Scan for the cell matching the given text and deliver its (x, y) coordinate at center. 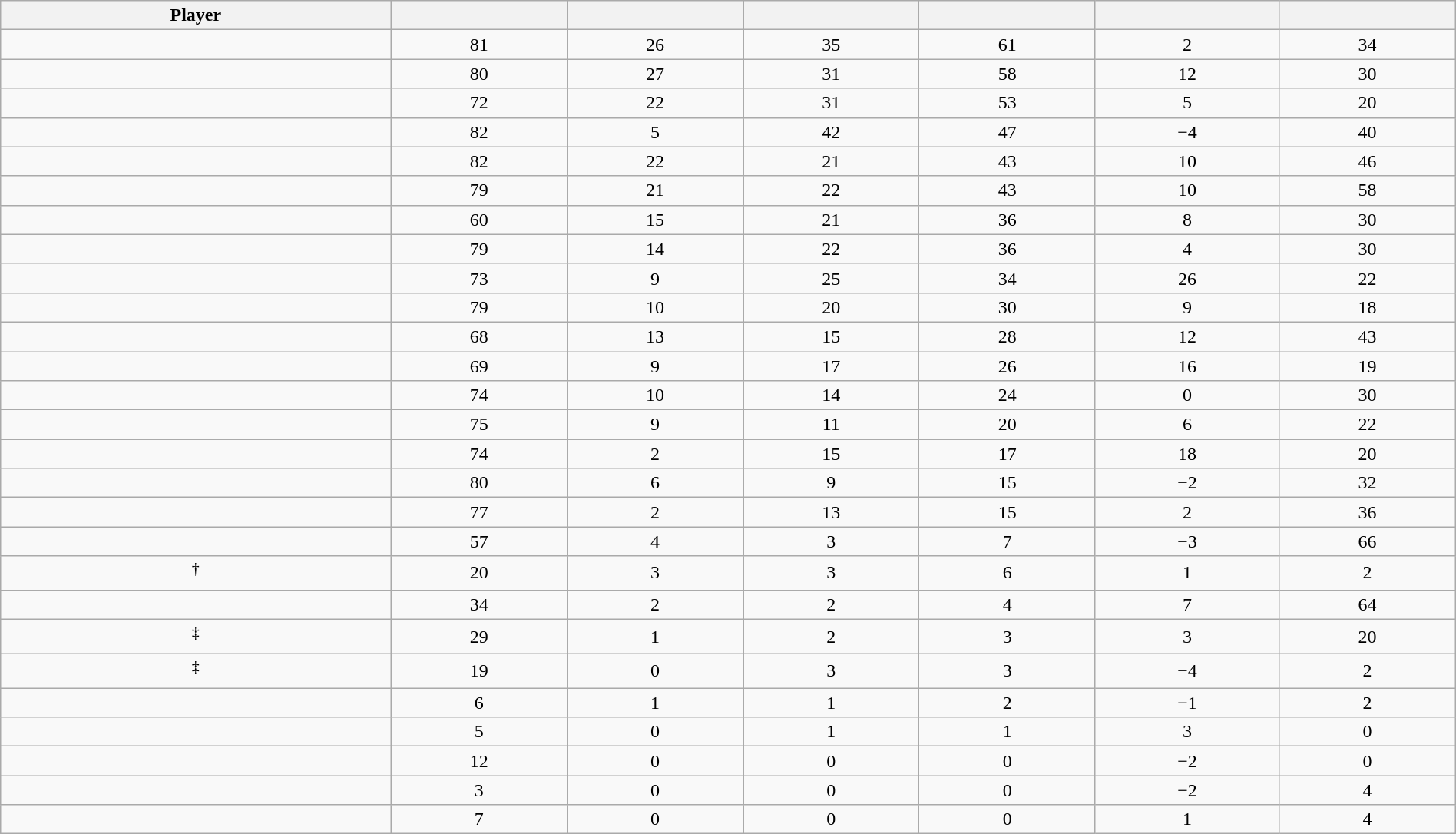
16 (1187, 366)
24 (1008, 395)
61 (1008, 45)
27 (654, 74)
46 (1367, 161)
75 (479, 425)
64 (1367, 604)
47 (1008, 132)
72 (479, 103)
Player (196, 15)
−1 (1187, 703)
57 (479, 541)
69 (479, 366)
68 (479, 336)
28 (1008, 336)
† (196, 573)
8 (1187, 220)
73 (479, 278)
25 (831, 278)
35 (831, 45)
53 (1008, 103)
81 (479, 45)
29 (479, 637)
60 (479, 220)
66 (1367, 541)
11 (831, 425)
77 (479, 512)
40 (1367, 132)
32 (1367, 483)
42 (831, 132)
−3 (1187, 541)
